Detect which cell encompasses the target text, then output its (x, y) center coordinate. 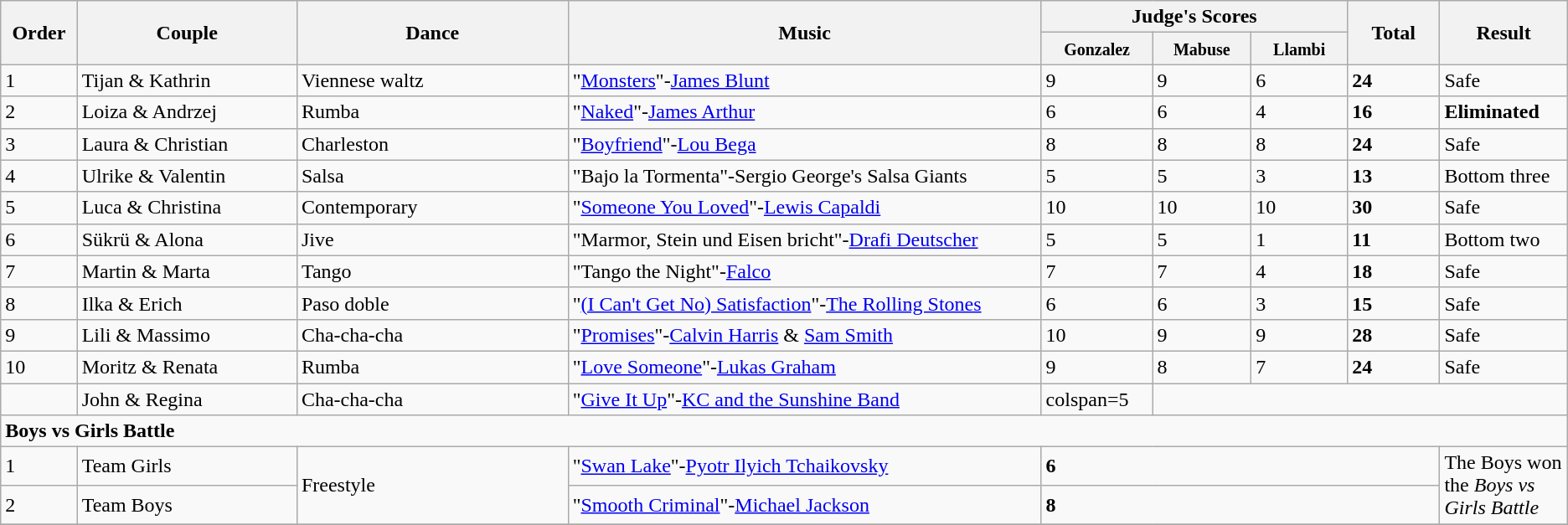
18 (1394, 271)
Viennese waltz (432, 80)
John & Regina (187, 399)
Ulrike & Valentin (187, 176)
Boys vs Girls Battle (784, 431)
"(I Can't Get No) Satisfaction"-The Rolling Stones (804, 303)
Llambi (1300, 49)
Bottom two (1504, 239)
30 (1394, 208)
Team Boys (187, 505)
Total (1394, 33)
16 (1394, 112)
Couple (187, 33)
Sükrü & Alona (187, 239)
"Boyfriend"-Lou Bega (804, 144)
Contemporary (432, 208)
Freestyle (432, 486)
Bottom three (1504, 176)
Jive (432, 239)
Paso doble (432, 303)
colspan=5 (1097, 399)
Luca & Christina (187, 208)
15 (1394, 303)
11 (1394, 239)
Judge's Scores (1194, 17)
Team Girls (187, 466)
Tango (432, 271)
"Marmor, Stein und Eisen bricht"-Drafi Deutscher (804, 239)
13 (1394, 176)
Ilka & Erich (187, 303)
"Monsters"-James Blunt (804, 80)
Moritz & Renata (187, 367)
"Give It Up"-KC and the Sunshine Band (804, 399)
Tijan & Kathrin (187, 80)
"Love Someone"-Lukas Graham (804, 367)
Salsa (432, 176)
"Someone You Loved"-Lewis Capaldi (804, 208)
Gonzalez (1097, 49)
"Smooth Criminal"-Michael Jackson (804, 505)
Laura & Christian (187, 144)
"Swan Lake"-Pyotr Ilyich Tchaikovsky (804, 466)
Order (39, 33)
Mabuse (1202, 49)
Charleston (432, 144)
Music (804, 33)
Eliminated (1504, 112)
"Bajo la Tormenta"-Sergio George's Salsa Giants (804, 176)
"Naked"-James Arthur (804, 112)
"Tango the Night"-Falco (804, 271)
Dance (432, 33)
Loiza & Andrzej (187, 112)
Lili & Massimo (187, 335)
28 (1394, 335)
The Boys won the Boys vs Girls Battle (1504, 486)
Martin & Marta (187, 271)
Result (1504, 33)
"Promises"-Calvin Harris & Sam Smith (804, 335)
